Find where the given text appears and provide that cell's center as (x, y) coordinate. 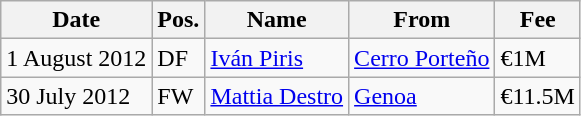
Pos. (178, 20)
Date (76, 20)
Fee (538, 20)
Cerro Porteño (422, 58)
DF (178, 58)
1 August 2012 (76, 58)
Genoa (422, 96)
Mattia Destro (277, 96)
€1M (538, 58)
From (422, 20)
FW (178, 96)
€11.5M (538, 96)
Name (277, 20)
30 July 2012 (76, 96)
Iván Piris (277, 58)
